Search for the cell housing the specified text and yield its (X, Y) center coordinate. 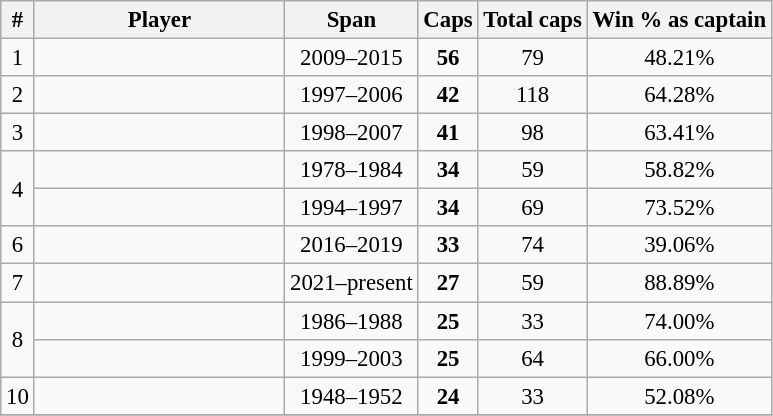
74 (532, 245)
2021–present (352, 283)
42 (448, 95)
66.00% (679, 358)
64.28% (679, 95)
1948–1952 (352, 396)
73.52% (679, 208)
2 (18, 95)
41 (448, 133)
7 (18, 283)
8 (18, 340)
1997–2006 (352, 95)
1986–1988 (352, 321)
Win % as captain (679, 20)
58.82% (679, 170)
6 (18, 245)
Caps (448, 20)
Total caps (532, 20)
74.00% (679, 321)
1978–1984 (352, 170)
10 (18, 396)
1999–2003 (352, 358)
56 (448, 58)
4 (18, 188)
88.89% (679, 283)
1 (18, 58)
2016–2019 (352, 245)
2009–2015 (352, 58)
52.08% (679, 396)
Player (160, 20)
118 (532, 95)
39.06% (679, 245)
27 (448, 283)
69 (532, 208)
24 (448, 396)
# (18, 20)
79 (532, 58)
63.41% (679, 133)
1994–1997 (352, 208)
3 (18, 133)
48.21% (679, 58)
64 (532, 358)
1998–2007 (352, 133)
Span (352, 20)
98 (532, 133)
